Detect which cell encompasses the target text, then output its (x, y) center coordinate. 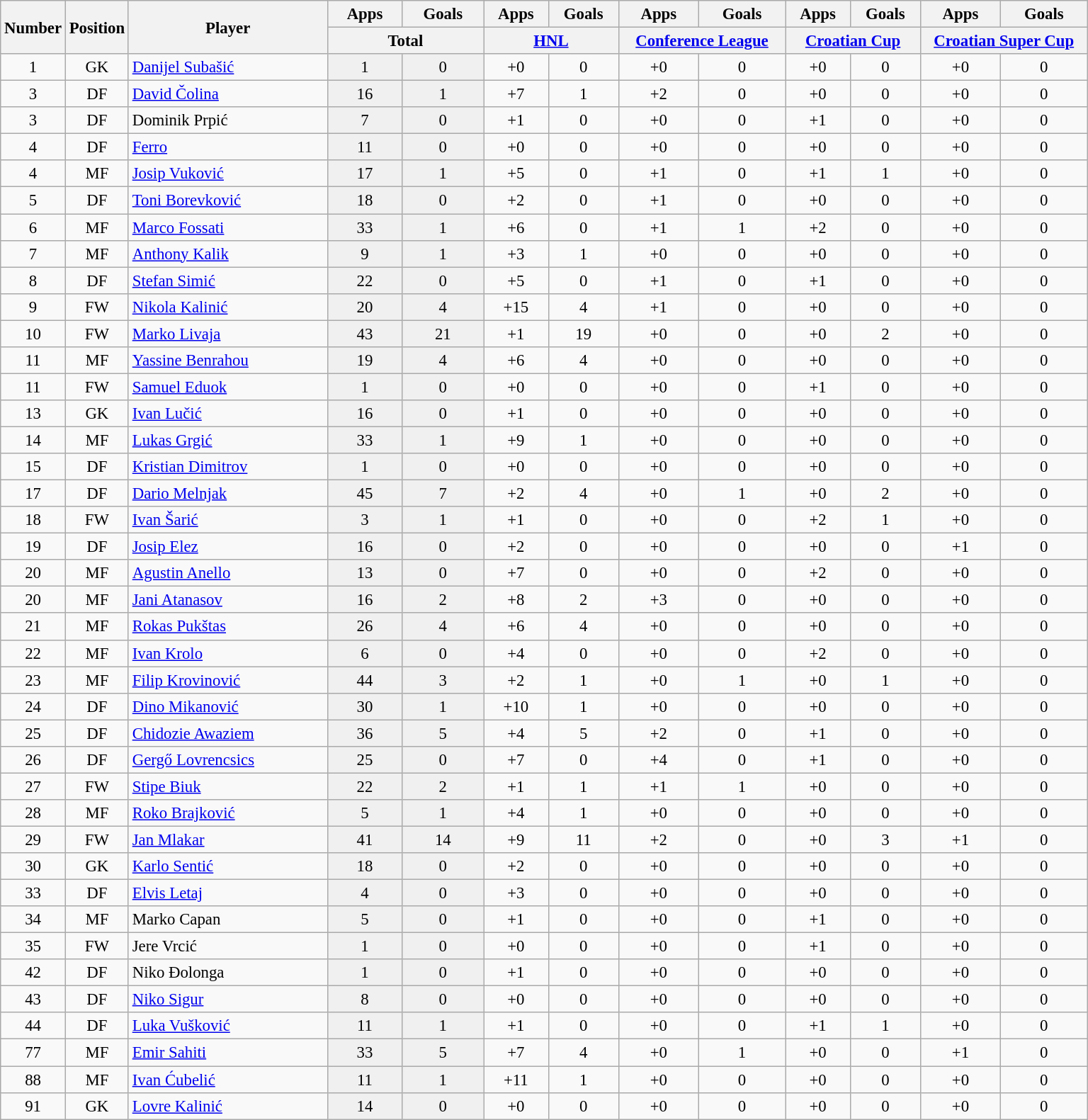
Jere Vrcić (228, 946)
Niko Sigur (228, 1000)
29 (33, 839)
Karlo Sentić (228, 866)
Croatian Cup (853, 41)
Chidozie Awaziem (228, 733)
+8 (516, 600)
Conference League (702, 41)
88 (33, 1080)
24 (33, 706)
Marko Capan (228, 920)
Luka Vušković (228, 1026)
77 (33, 1053)
Elvis Letaj (228, 893)
Roko Brajković (228, 813)
10 (33, 334)
Player (228, 27)
+15 (516, 307)
45 (365, 494)
Croatian Super Cup (1004, 41)
Jan Mlakar (228, 839)
Dino Mikanović (228, 706)
Ivan Ćubelić (228, 1080)
Kristian Dimitrov (228, 467)
+11 (516, 1080)
Rokas Pukštas (228, 627)
Danijel Subašić (228, 67)
Josip Vuković (228, 174)
David Čolina (228, 94)
34 (33, 920)
Stefan Simić (228, 281)
Yassine Benrahou (228, 361)
28 (33, 813)
27 (33, 786)
Samuel Eduok (228, 387)
Ivan Krolo (228, 653)
Gergő Lovrencsics (228, 760)
Position (96, 27)
Josip Elez (228, 547)
42 (33, 973)
Lovre Kalinić (228, 1106)
91 (33, 1106)
+10 (516, 706)
Filip Krovinović (228, 680)
Lukas Grgić (228, 440)
Number (33, 27)
HNL (551, 41)
35 (33, 946)
Ivan Šarić (228, 520)
Total (405, 41)
Toni Borevković (228, 200)
Jani Atanasov (228, 600)
Agustin Anello (228, 573)
Stipe Biuk (228, 786)
Niko Đolonga (228, 973)
Marko Livaja (228, 334)
Emir Sahiti (228, 1053)
Dominik Prpić (228, 120)
Ivan Lučić (228, 414)
Ferro (228, 147)
Dario Melnjak (228, 494)
Nikola Kalinić (228, 307)
23 (33, 680)
Marco Fossati (228, 227)
41 (365, 839)
Anthony Kalik (228, 254)
36 (365, 733)
15 (33, 467)
